Determine the [X, Y] coordinate at the center of the cell enclosing the given text.  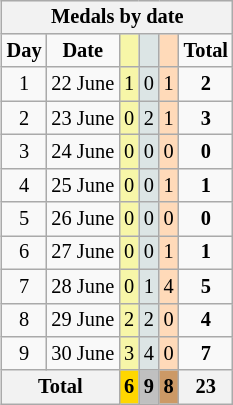
24 June [84, 152]
23 [206, 387]
30 June [84, 354]
Medals by date [118, 17]
29 June [84, 320]
26 June [84, 219]
23 June [84, 118]
28 June [84, 286]
Date [84, 51]
Day [24, 51]
27 June [84, 253]
25 June [84, 185]
22 June [84, 84]
